Scan for the cell matching the given text and deliver its (X, Y) coordinate at center. 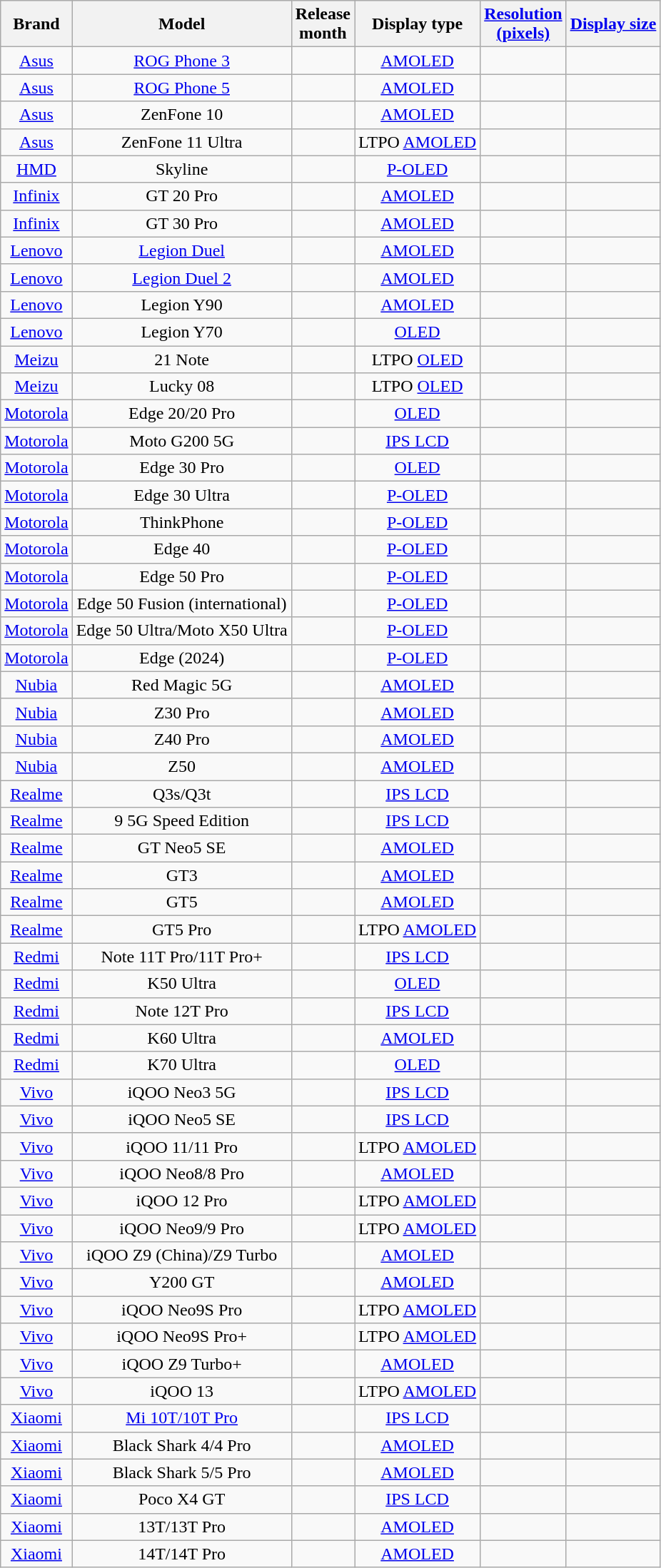
GT 30 Pro (181, 223)
GT Neo5 SE (181, 848)
Brand (36, 24)
Mi 10T/10T Pro (181, 1418)
ZenFone 10 (181, 115)
Q3s/Q3t (181, 794)
Black Shark 5/5 Pro (181, 1472)
ROG Phone 3 (181, 61)
K70 Ultra (181, 1065)
Legion Y90 (181, 305)
Skyline (181, 169)
9 5G Speed Edition (181, 821)
Red Magic 5G (181, 685)
Z50 (181, 766)
iQOO Neo9S Pro (181, 1310)
Edge 50 Fusion (international) (181, 604)
Edge 50 Ultra/Moto X50 Ultra (181, 631)
HMD (36, 169)
Edge (2024) (181, 658)
ROG Phone 5 (181, 88)
Resolution(pixels) (523, 24)
Moto G200 5G (181, 441)
iQOO 11/11 Pro (181, 1146)
Display type (417, 24)
iQOO Z9 Turbo+ (181, 1364)
21 Note (181, 359)
iQOO Neo8/8 Pro (181, 1174)
Legion Duel (181, 250)
13T/13T Pro (181, 1527)
iQOO Neo9S Pro+ (181, 1337)
ThinkPhone (181, 522)
Edge 50 Pro (181, 576)
Edge 30 Pro (181, 468)
GT 20 Pro (181, 196)
iQOO Neo3 5G (181, 1092)
Legion Y70 (181, 332)
ZenFone 11 Ultra (181, 142)
Model (181, 24)
iQOO 12 Pro (181, 1201)
K50 Ultra (181, 984)
iQOO Z9 (China)/Z9 Turbo (181, 1256)
Edge 20/20 Pro (181, 414)
Releasemonth (323, 24)
Z30 Pro (181, 712)
Poco X4 GT (181, 1500)
14T/14T Pro (181, 1554)
K60 Ultra (181, 1038)
Z40 Pro (181, 739)
Y200 GT (181, 1283)
GT5 Pro (181, 930)
Legion Duel 2 (181, 278)
Note 11T Pro/11T Pro+ (181, 957)
iQOO Neo5 SE (181, 1119)
Lucky 08 (181, 387)
GT3 (181, 875)
Edge 30 Ultra (181, 495)
Note 12T Pro (181, 1011)
Edge 40 (181, 549)
Display size (613, 24)
iQOO 13 (181, 1391)
GT5 (181, 902)
Black Shark 4/4 Pro (181, 1445)
iQOO Neo9/9 Pro (181, 1228)
